Extract the [X, Y] coordinate from the center of the cell holding the provided text.  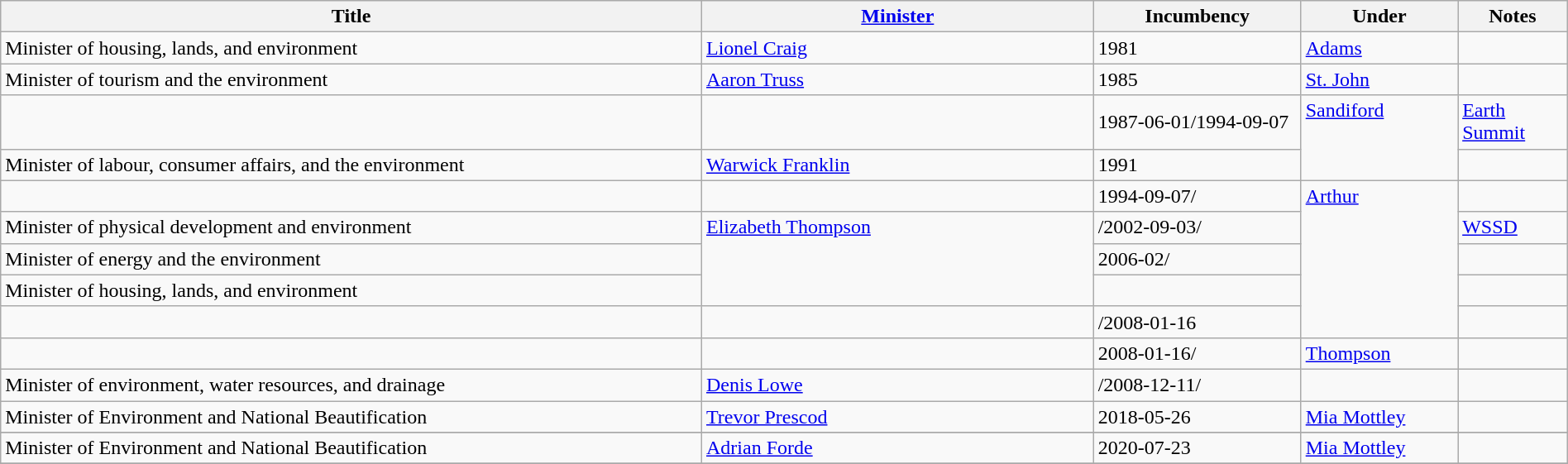
2008-01-16/ [1198, 353]
Adrian Forde [898, 448]
Under [1379, 17]
/2002-09-03/ [1198, 227]
Sandiford [1379, 137]
Minister of tourism and the environment [351, 79]
Lionel Craig [898, 48]
2006-02/ [1198, 259]
Title [351, 17]
Elizabeth Thompson [898, 259]
Denis Lowe [898, 385]
Minister of labour, consumer affairs, and the environment [351, 165]
WSSD [1513, 227]
Minister of energy and the environment [351, 259]
Adams [1379, 48]
Minister of environment, water resources, and drainage [351, 385]
1985 [1198, 79]
2018-05-26 [1198, 416]
Trevor Prescod [898, 416]
Earth Summit [1513, 122]
1981 [1198, 48]
1987-06-01/1994-09-07 [1198, 122]
Minister of physical development and environment [351, 227]
Arthur [1379, 259]
Notes [1513, 17]
2020-07-23 [1198, 448]
/2008-12-11/ [1198, 385]
/2008-01-16 [1198, 322]
Minister [898, 17]
Warwick Franklin [898, 165]
Incumbency [1198, 17]
St. John [1379, 79]
Aaron Truss [898, 79]
1994-09-07/ [1198, 196]
1991 [1198, 165]
Thompson [1379, 353]
